From the cell containing the given text, extract its center point as [X, Y] coordinate. 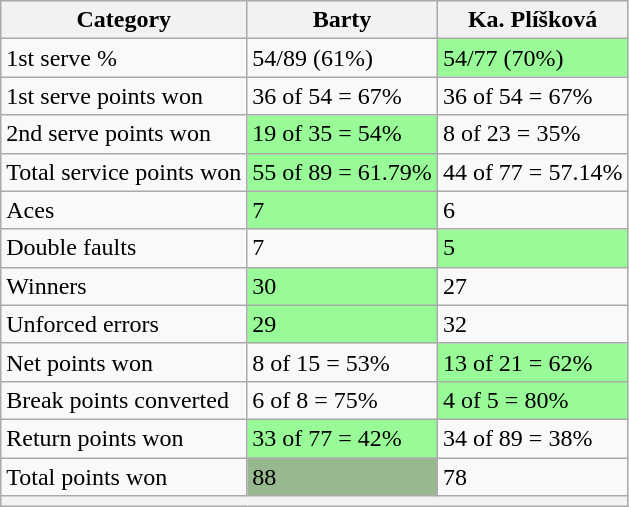
Double faults [124, 248]
Return points won [124, 438]
Ka. Plíšková [532, 20]
4 of 5 = 80% [532, 400]
8 of 15 = 53% [342, 362]
Winners [124, 286]
Total points won [124, 477]
5 [532, 248]
27 [532, 286]
54/89 (61%) [342, 58]
34 of 89 = 38% [532, 438]
88 [342, 477]
6 [532, 210]
78 [532, 477]
33 of 77 = 42% [342, 438]
13 of 21 = 62% [532, 362]
Barty [342, 20]
Category [124, 20]
1st serve % [124, 58]
1st serve points won [124, 96]
Aces [124, 210]
Total service points won [124, 172]
2nd serve points won [124, 134]
6 of 8 = 75% [342, 400]
19 of 35 = 54% [342, 134]
32 [532, 324]
30 [342, 286]
29 [342, 324]
55 of 89 = 61.79% [342, 172]
8 of 23 = 35% [532, 134]
54/77 (70%) [532, 58]
Net points won [124, 362]
Unforced errors [124, 324]
44 of 77 = 57.14% [532, 172]
Break points converted [124, 400]
